Find where the given text appears and provide that cell's center as [x, y] coordinate. 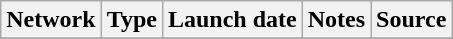
Source [412, 20]
Type [132, 20]
Notes [336, 20]
Launch date [232, 20]
Network [51, 20]
